Scan for the cell matching the given text and deliver its (x, y) coordinate at center. 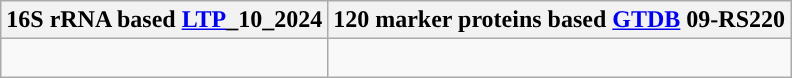
120 marker proteins based GTDB 09-RS220 (560, 20)
16S rRNA based LTP_10_2024 (164, 20)
